Return (X, Y) of the center of cell containing provided text 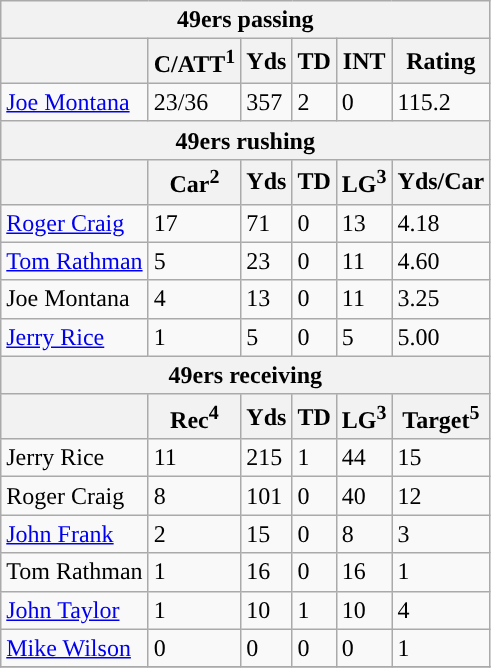
12 (441, 496)
4.18 (441, 223)
3 (441, 534)
4.60 (441, 261)
Car2 (194, 182)
C/ATT1 (194, 62)
3.25 (441, 299)
40 (364, 496)
357 (266, 102)
49ers receiving (246, 375)
49ers rushing (246, 140)
17 (194, 223)
Yds/Car (441, 182)
Target5 (441, 416)
John Taylor (74, 610)
215 (266, 458)
23/36 (194, 102)
23 (266, 261)
INT (364, 62)
49ers passing (246, 20)
101 (266, 496)
Mike Wilson (74, 648)
John Frank (74, 534)
Rating (441, 62)
71 (266, 223)
5.00 (441, 337)
115.2 (441, 102)
44 (364, 458)
Rec4 (194, 416)
